Return [x, y] of the center of cell containing provided text 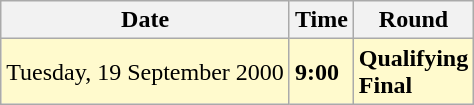
Date [146, 20]
9:00 [321, 72]
QualifyingFinal [413, 72]
Round [413, 20]
Tuesday, 19 September 2000 [146, 72]
Time [321, 20]
